Extract the (X, Y) coordinate from the center of the cell holding the provided text.  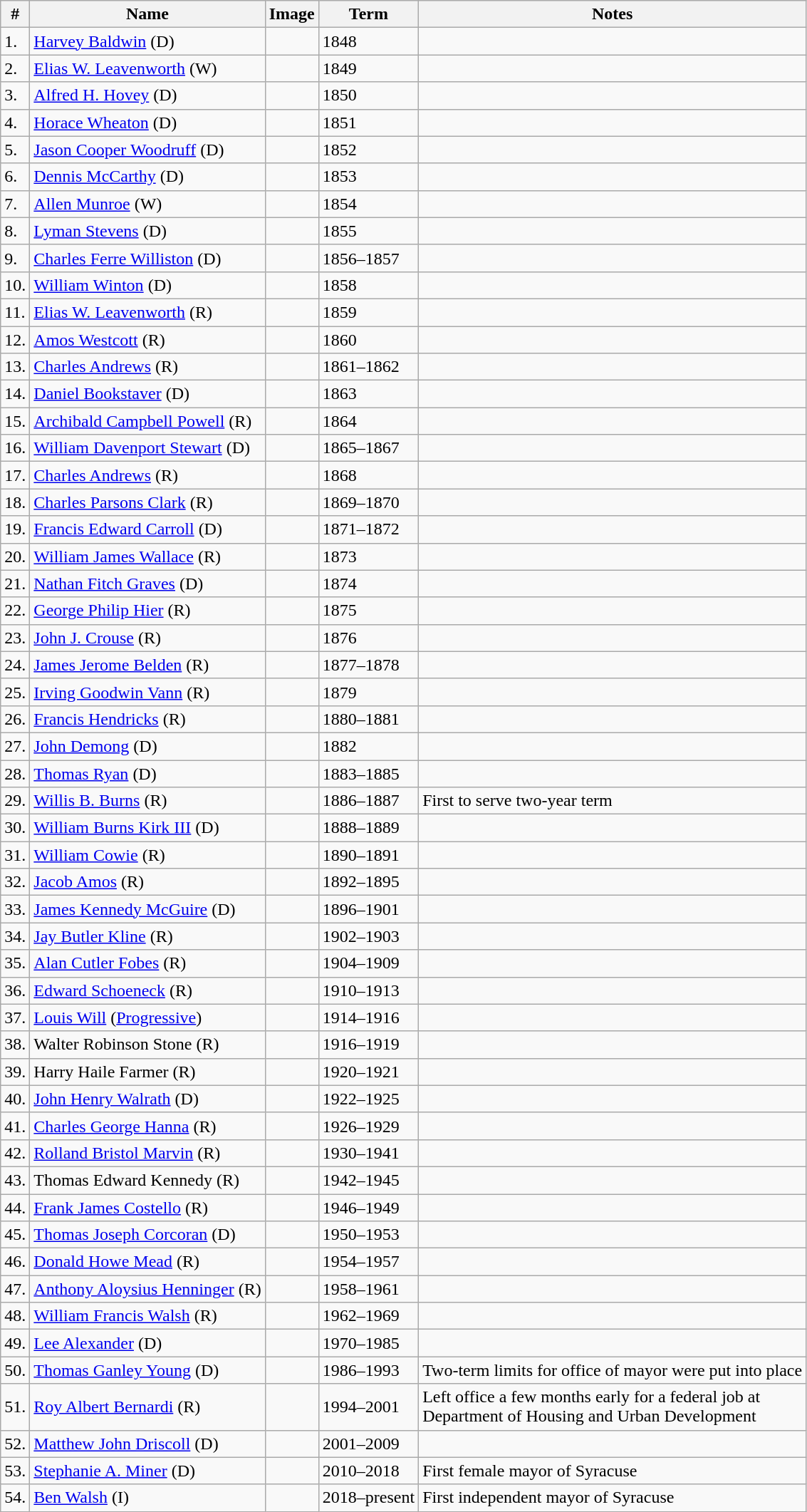
Willis B. Burns (R) (147, 801)
Alan Cutler Fobes (R) (147, 963)
16. (16, 448)
Nathan Fitch Graves (D) (147, 584)
13. (16, 367)
11. (16, 312)
15. (16, 421)
Frank James Costello (R) (147, 1208)
John J. Crouse (R) (147, 638)
44. (16, 1208)
Roy Albert Bernardi (R) (147, 1407)
3. (16, 95)
9. (16, 258)
Charles Parsons Clark (R) (147, 502)
Lee Alexander (D) (147, 1343)
1916–1919 (368, 1045)
Louis Will (Progressive) (147, 1018)
40. (16, 1099)
1876 (368, 638)
1922–1925 (368, 1099)
1962–1969 (368, 1316)
31. (16, 855)
2. (16, 68)
4. (16, 123)
1994–2001 (368, 1407)
1863 (368, 394)
Rolland Bristol Marvin (R) (147, 1153)
23. (16, 638)
24. (16, 665)
Lyman Stevens (D) (147, 231)
1861–1862 (368, 367)
27. (16, 746)
1859 (368, 312)
39. (16, 1072)
Thomas Edward Kennedy (R) (147, 1180)
1904–1909 (368, 963)
Stephanie A. Miner (D) (147, 1471)
1930–1941 (368, 1153)
1852 (368, 150)
1902–1903 (368, 936)
35. (16, 963)
Thomas Ganley Young (D) (147, 1370)
1873 (368, 556)
1848 (368, 41)
2018–present (368, 1498)
19. (16, 529)
48. (16, 1316)
26. (16, 719)
Image (292, 14)
First female mayor of Syracuse (613, 1471)
Allen Munroe (W) (147, 204)
Notes (613, 14)
1851 (368, 123)
Thomas Joseph Corcoran (D) (147, 1235)
20. (16, 556)
2001–2009 (368, 1444)
1879 (368, 692)
Harry Haile Farmer (R) (147, 1072)
1950–1953 (368, 1235)
1880–1881 (368, 719)
5. (16, 150)
Dennis McCarthy (D) (147, 177)
28. (16, 773)
1853 (368, 177)
1888–1889 (368, 828)
1910–1913 (368, 990)
Left office a few months early for a federal job at Department of Housing and Urban Development (613, 1407)
William Winton (D) (147, 285)
Charles Ferre Williston (D) (147, 258)
James Kennedy McGuire (D) (147, 909)
Walter Robinson Stone (R) (147, 1045)
Matthew John Driscoll (D) (147, 1444)
1920–1921 (368, 1072)
1892–1895 (368, 882)
Jacob Amos (R) (147, 882)
First to serve two-year term (613, 801)
41. (16, 1126)
1942–1945 (368, 1180)
1926–1929 (368, 1126)
Charles George Hanna (R) (147, 1126)
George Philip Hier (R) (147, 611)
Term (368, 14)
William Burns Kirk III (D) (147, 828)
7. (16, 204)
8. (16, 231)
Irving Goodwin Vann (R) (147, 692)
Anthony Aloysius Henninger (R) (147, 1289)
37. (16, 1018)
36. (16, 990)
Daniel Bookstaver (D) (147, 394)
51. (16, 1407)
Edward Schoeneck (R) (147, 990)
Elias W. Leavenworth (W) (147, 68)
Francis Hendricks (R) (147, 719)
10. (16, 285)
52. (16, 1444)
1896–1901 (368, 909)
14. (16, 394)
John Demong (D) (147, 746)
46. (16, 1262)
Jay Butler Kline (R) (147, 936)
1858 (368, 285)
Two-term limits for office of mayor were put into place (613, 1370)
John Henry Walrath (D) (147, 1099)
William Francis Walsh (R) (147, 1316)
Alfred H. Hovey (D) (147, 95)
1850 (368, 95)
25. (16, 692)
Francis Edward Carroll (D) (147, 529)
21. (16, 584)
22. (16, 611)
1860 (368, 340)
1970–1985 (368, 1343)
17. (16, 475)
William Davenport Stewart (D) (147, 448)
12. (16, 340)
30. (16, 828)
Jason Cooper Woodruff (D) (147, 150)
First independent mayor of Syracuse (613, 1498)
1882 (368, 746)
1986–1993 (368, 1370)
1883–1885 (368, 773)
1875 (368, 611)
34. (16, 936)
1890–1891 (368, 855)
32. (16, 882)
1874 (368, 584)
1. (16, 41)
1886–1887 (368, 801)
1946–1949 (368, 1208)
45. (16, 1235)
Name (147, 14)
1958–1961 (368, 1289)
33. (16, 909)
# (16, 14)
29. (16, 801)
1854 (368, 204)
Harvey Baldwin (D) (147, 41)
49. (16, 1343)
47. (16, 1289)
42. (16, 1153)
Amos Westcott (R) (147, 340)
1914–1916 (368, 1018)
Horace Wheaton (D) (147, 123)
1855 (368, 231)
Archibald Campbell Powell (R) (147, 421)
Thomas Ryan (D) (147, 773)
Ben Walsh (I) (147, 1498)
Elias W. Leavenworth (R) (147, 312)
1954–1957 (368, 1262)
William Cowie (R) (147, 855)
38. (16, 1045)
54. (16, 1498)
1868 (368, 475)
2010–2018 (368, 1471)
1869–1870 (368, 502)
6. (16, 177)
1871–1872 (368, 529)
Donald Howe Mead (R) (147, 1262)
1877–1878 (368, 665)
53. (16, 1471)
William James Wallace (R) (147, 556)
43. (16, 1180)
18. (16, 502)
1864 (368, 421)
1849 (368, 68)
James Jerome Belden (R) (147, 665)
1865–1867 (368, 448)
50. (16, 1370)
1856–1857 (368, 258)
